Detect which cell encompasses the target text, then output its (X, Y) center coordinate. 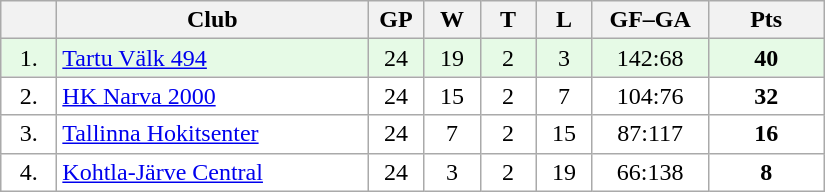
4. (29, 172)
66:138 (650, 172)
2. (29, 96)
GF–GA (650, 20)
16 (766, 134)
Tallinna Hokitsenter (212, 134)
32 (766, 96)
HK Narva 2000 (212, 96)
T (508, 20)
W (452, 20)
142:68 (650, 58)
8 (766, 172)
Club (212, 20)
104:76 (650, 96)
40 (766, 58)
1. (29, 58)
L (564, 20)
3. (29, 134)
87:117 (650, 134)
Tartu Välk 494 (212, 58)
GP (396, 20)
Pts (766, 20)
Kohtla-Järve Central (212, 172)
